Scan for the cell matching the given text and deliver its [x, y] coordinate at center. 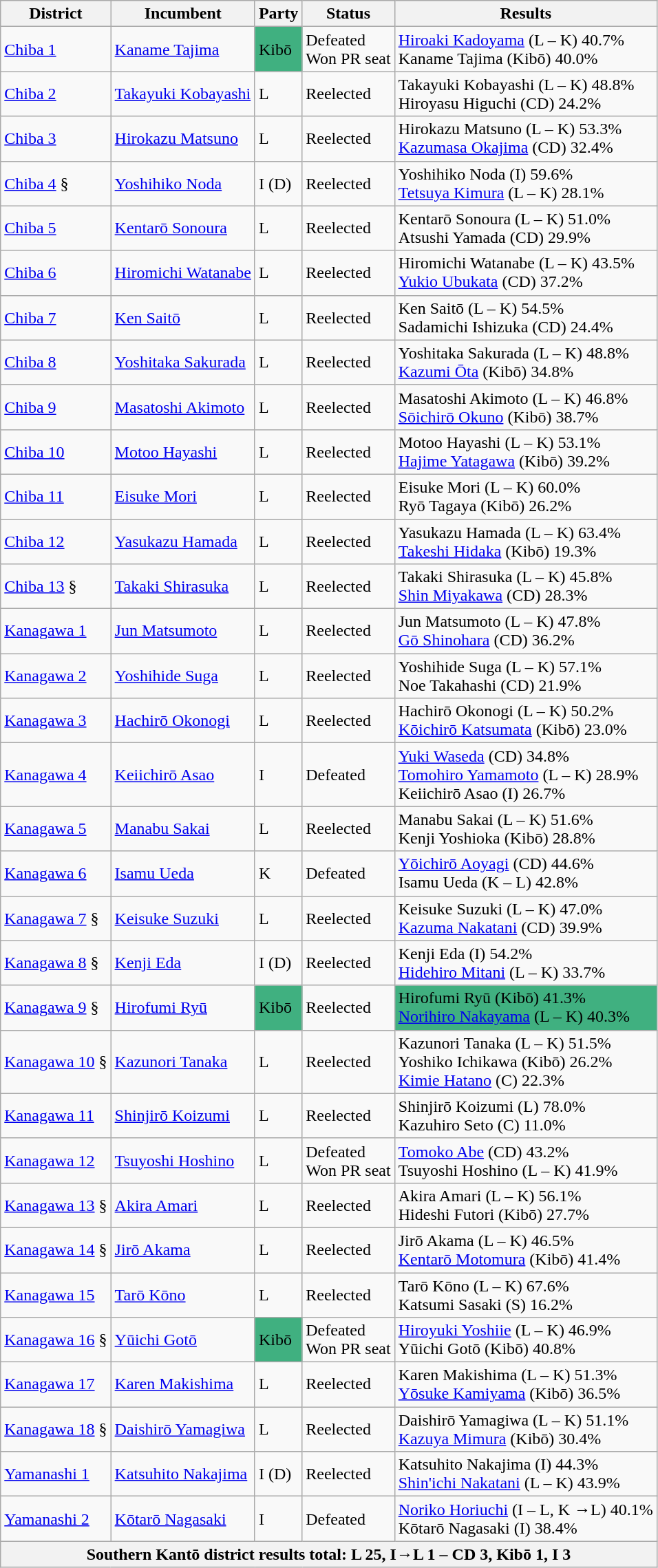
Chiba 12 [56, 541]
Tsuyoshi Hoshino [183, 1160]
Jirō Akama (L – K) 46.5%Kentarō Motomura (Kibō) 41.4% [526, 1249]
District [56, 14]
Hachirō Okonogi [183, 721]
Kanagawa 8 § [56, 963]
Chiba 11 [56, 497]
Results [526, 14]
Motoo Hayashi [183, 451]
Chiba 10 [56, 451]
Kentarō Sonoura (L – K) 51.0%Atsushi Yamada (CD) 29.9% [526, 228]
Southern Kantō district results total: L 25, I→L 1 – CD 3, Kibō 1, I 3 [329, 1554]
Yasukazu Hamada [183, 541]
Daishirō Yamagiwa [183, 1430]
Yoshitaka Sakurada (L – K) 48.8%Kazumi Ōta (Kibō) 34.8% [526, 362]
Shinjirō Koizumi (L) 78.0%Kazuhiro Seto (C) 11.0% [526, 1116]
Kazunori Tanaka (L – K) 51.5%Yoshiko Ichikawa (Kibō) 26.2%Kimie Hatano (C) 22.3% [526, 1062]
Yoshihiko Noda (I) 59.6%Tetsuya Kimura (L – K) 28.1% [526, 183]
Karen Makishima (L – K) 51.3%Yōsuke Kamiyama (Kibō) 36.5% [526, 1384]
Chiba 7 [56, 318]
Kenji Eda [183, 963]
Eisuke Mori (L – K) 60.0%Ryō Tagaya (Kibō) 26.2% [526, 497]
Eisuke Mori [183, 497]
Masatoshi Akimoto [183, 407]
Keiichirō Asao [183, 775]
Kanagawa 15 [56, 1295]
Status [348, 14]
Kenji Eda (I) 54.2%Hidehiro Mitani (L – K) 33.7% [526, 963]
Hiromichi Watanabe (L – K) 43.5%Yukio Ubukata (CD) 37.2% [526, 272]
Keisuke Suzuki [183, 918]
K [278, 874]
Jirō Akama [183, 1249]
Takaki Shirasuka [183, 586]
Yamanashi 1 [56, 1474]
Party [278, 14]
Chiba 2 [56, 94]
Chiba 4 § [56, 183]
Kanagawa 4 [56, 775]
Tarō Kōno [183, 1295]
Chiba 5 [56, 228]
Kanagawa 2 [56, 676]
Hirokazu Matsuno (L – K) 53.3%Kazumasa Okajima (CD) 32.4% [526, 139]
Kanagawa 1 [56, 632]
Motoo Hayashi (L – K) 53.1%Hajime Yatagawa (Kibō) 39.2% [526, 451]
Katsuhito Nakajima (I) 44.3%Shin'ichi Nakatani (L – K) 43.9% [526, 1474]
Kanagawa 6 [56, 874]
Kanagawa 10 § [56, 1062]
Hiromichi Watanabe [183, 272]
Kanagawa 13 § [56, 1205]
Kōtarō Nagasaki [183, 1519]
Katsuhito Nakajima [183, 1474]
Kanagawa 7 § [56, 918]
Chiba 8 [56, 362]
Jun Matsumoto [183, 632]
Yūichi Gotō [183, 1340]
Yasukazu Hamada (L – K) 63.4%Takeshi Hidaka (Kibō) 19.3% [526, 541]
Daishirō Yamagiwa (L – K) 51.1%Kazuya Mimura (Kibō) 30.4% [526, 1430]
Manabu Sakai (L – K) 51.6%Kenji Yoshioka (Kibō) 28.8% [526, 828]
Keisuke Suzuki (L – K) 47.0%Kazuma Nakatani (CD) 39.9% [526, 918]
Akira Amari [183, 1205]
Ken Saitō (L – K) 54.5%Sadamichi Ishizuka (CD) 24.4% [526, 318]
Yamanashi 2 [56, 1519]
Chiba 13 § [56, 586]
Takayuki Kobayashi [183, 94]
Hirofumi Ryū [183, 1007]
Yoshihiko Noda [183, 183]
Kanagawa 12 [56, 1160]
Kanagawa 5 [56, 828]
Isamu Ueda [183, 874]
Takayuki Kobayashi (L – K) 48.8%Hiroyasu Higuchi (CD) 24.2% [526, 94]
Hachirō Okonogi (L – K) 50.2%Kōichirō Katsumata (Kibō) 23.0% [526, 721]
Kanagawa 14 § [56, 1249]
Kanagawa 9 § [56, 1007]
Hirokazu Matsuno [183, 139]
Akira Amari (L – K) 56.1%Hideshi Futori (Kibō) 27.7% [526, 1205]
Tarō Kōno (L – K) 67.6%Katsumi Sasaki (S) 16.2% [526, 1295]
Hirofumi Ryū (Kibō) 41.3%Norihiro Nakayama (L – K) 40.3% [526, 1007]
Chiba 6 [56, 272]
Noriko Horiuchi (I – L, K →L) 40.1%Kōtarō Nagasaki (I) 38.4% [526, 1519]
Ken Saitō [183, 318]
Incumbent [183, 14]
Masatoshi Akimoto (L – K) 46.8%Sōichirō Okuno (Kibō) 38.7% [526, 407]
Chiba 1 [56, 50]
Kentarō Sonoura [183, 228]
Kanagawa 3 [56, 721]
Hiroyuki Yoshiie (L – K) 46.9%Yūichi Gotō (Kibō) 40.8% [526, 1340]
Chiba 3 [56, 139]
Yoshitaka Sakurada [183, 362]
Tomoko Abe (CD) 43.2%Tsuyoshi Hoshino (L – K) 41.9% [526, 1160]
Shinjirō Koizumi [183, 1116]
Kanagawa 18 § [56, 1430]
Hiroaki Kadoyama (L – K) 40.7%Kaname Tajima (Kibō) 40.0% [526, 50]
Jun Matsumoto (L – K) 47.8%Gō Shinohara (CD) 36.2% [526, 632]
Chiba 9 [56, 407]
Kanagawa 11 [56, 1116]
Takaki Shirasuka (L – K) 45.8%Shin Miyakawa (CD) 28.3% [526, 586]
Karen Makishima [183, 1384]
Yoshihide Suga [183, 676]
Kaname Tajima [183, 50]
Yōichirō Aoyagi (CD) 44.6%Isamu Ueda (K – L) 42.8% [526, 874]
Kanagawa 17 [56, 1384]
Kanagawa 16 § [56, 1340]
Yuki Waseda (CD) 34.8%Tomohiro Yamamoto (L – K) 28.9%Keiichirō Asao (I) 26.7% [526, 775]
Yoshihide Suga (L – K) 57.1%Noe Takahashi (CD) 21.9% [526, 676]
Kazunori Tanaka [183, 1062]
Manabu Sakai [183, 828]
